Find where the given text appears and provide that cell's center as (X, Y) coordinate. 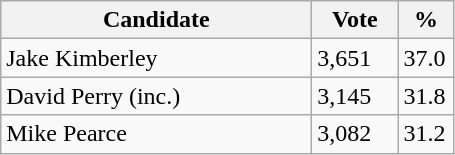
31.8 (426, 96)
Candidate (156, 20)
31.2 (426, 134)
3,145 (355, 96)
Vote (355, 20)
% (426, 20)
37.0 (426, 58)
Mike Pearce (156, 134)
3,082 (355, 134)
3,651 (355, 58)
David Perry (inc.) (156, 96)
Jake Kimberley (156, 58)
